Extract the (X, Y) coordinate from the center of the cell holding the provided text.  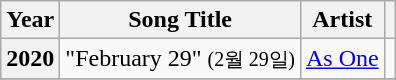
Year (30, 20)
2020 (30, 59)
As One (342, 59)
Song Title (180, 20)
"February 29" (2월 29일) (180, 59)
Artist (342, 20)
